Extract the (X, Y) coordinate from the center of the cell holding the provided text.  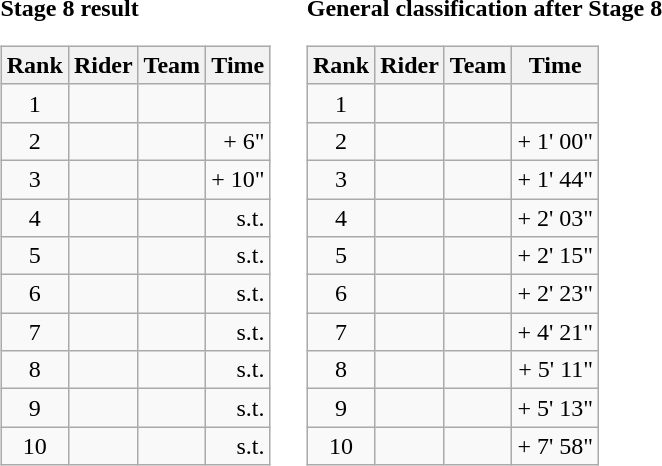
+ 1' 00" (556, 141)
+ 2' 23" (556, 294)
+ 1' 44" (556, 179)
+ 7' 58" (556, 446)
+ 2' 15" (556, 256)
+ 5' 11" (556, 370)
+ 2' 03" (556, 217)
+ 4' 21" (556, 332)
+ 6" (238, 141)
+ 5' 13" (556, 408)
+ 10" (238, 179)
